Determine the [X, Y] coordinate at the center of the cell enclosing the given text.  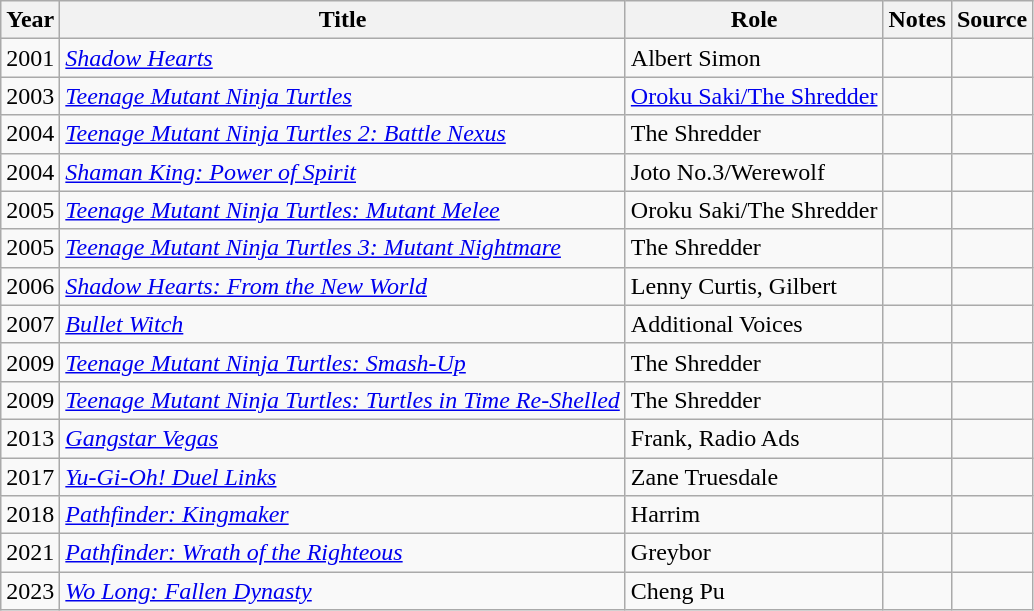
Teenage Mutant Ninja Turtles: Mutant Melee [343, 210]
Teenage Mutant Ninja Turtles 2: Battle Nexus [343, 134]
2023 [30, 591]
Teenage Mutant Ninja Turtles 3: Mutant Nightmare [343, 248]
2018 [30, 515]
Year [30, 20]
Harrim [754, 515]
Zane Truesdale [754, 477]
Wo Long: Fallen Dynasty [343, 591]
Role [754, 20]
2013 [30, 438]
Bullet Witch [343, 324]
Cheng Pu [754, 591]
Albert Simon [754, 58]
2017 [30, 477]
Pathfinder: Wrath of the Righteous [343, 553]
Teenage Mutant Ninja Turtles: Smash-Up [343, 362]
Lenny Curtis, Gilbert [754, 286]
Pathfinder: Kingmaker [343, 515]
2006 [30, 286]
Shadow Hearts: From the New World [343, 286]
Additional Voices [754, 324]
Shaman King: Power of Spirit [343, 172]
Greybor [754, 553]
Teenage Mutant Ninja Turtles [343, 96]
2007 [30, 324]
2021 [30, 553]
Yu-Gi-Oh! Duel Links [343, 477]
Joto No.3/Werewolf [754, 172]
Teenage Mutant Ninja Turtles: Turtles in Time Re-Shelled [343, 400]
Title [343, 20]
2003 [30, 96]
Gangstar Vegas [343, 438]
Frank, Radio Ads [754, 438]
Shadow Hearts [343, 58]
Source [992, 20]
Notes [917, 20]
2001 [30, 58]
